Detect which cell encompasses the target text, then output its (X, Y) center coordinate. 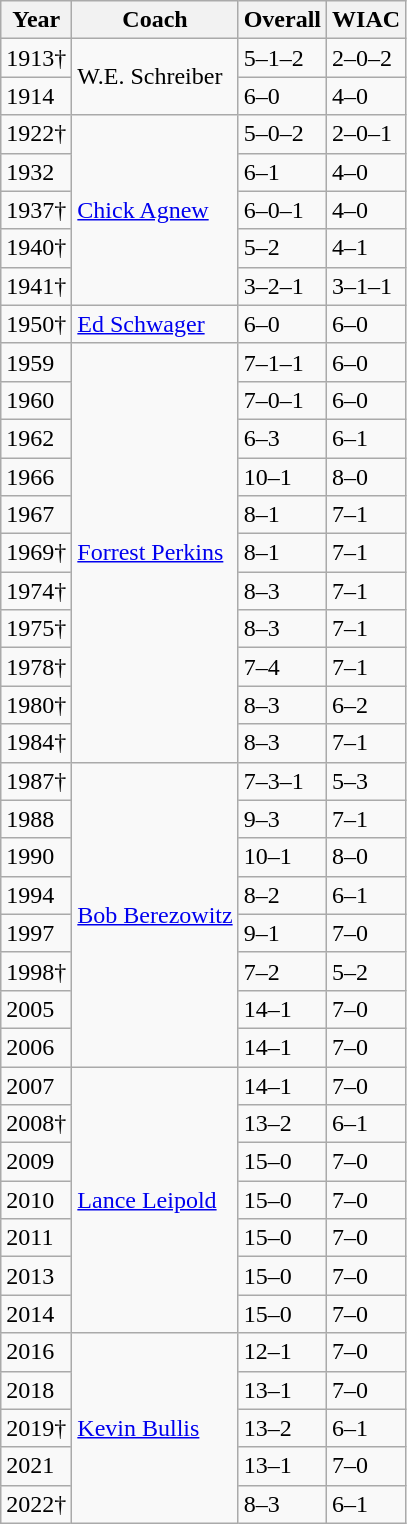
9–3 (282, 819)
6–2 (366, 705)
2007 (36, 1085)
1937† (36, 210)
2021 (36, 1466)
3–1–1 (366, 286)
2–0–1 (366, 134)
1990 (36, 857)
1966 (36, 477)
12–1 (282, 1352)
1969† (36, 553)
1984† (36, 743)
1941† (36, 286)
7–3–1 (282, 781)
1998† (36, 971)
Kevin Bullis (155, 1428)
1959 (36, 362)
5–1–2 (282, 58)
2014 (36, 1314)
W.E. Schreiber (155, 77)
1967 (36, 515)
5–3 (366, 781)
2019† (36, 1428)
7–0–1 (282, 400)
2009 (36, 1162)
1980† (36, 705)
WIAC (366, 20)
Lance Leipold (155, 1199)
1978† (36, 667)
2016 (36, 1352)
Forrest Perkins (155, 552)
5–0–2 (282, 134)
1994 (36, 895)
Ed Schwager (155, 324)
2011 (36, 1238)
Year (36, 20)
7–1–1 (282, 362)
7–4 (282, 667)
2022† (36, 1504)
1962 (36, 438)
1914 (36, 96)
1987† (36, 781)
6–0–1 (282, 210)
2005 (36, 1009)
Overall (282, 20)
9–1 (282, 933)
1988 (36, 819)
1913† (36, 58)
1974† (36, 591)
2018 (36, 1390)
2–0–2 (366, 58)
2008† (36, 1124)
1997 (36, 933)
1975† (36, 629)
1940† (36, 248)
1932 (36, 172)
1950† (36, 324)
1960 (36, 400)
Bob Berezowitz (155, 914)
Chick Agnew (155, 210)
2006 (36, 1047)
2010 (36, 1200)
2013 (36, 1276)
8–2 (282, 895)
7–2 (282, 971)
6–3 (282, 438)
1922† (36, 134)
4–1 (366, 248)
3–2–1 (282, 286)
Coach (155, 20)
